Detect which cell encompasses the target text, then output its [x, y] center coordinate. 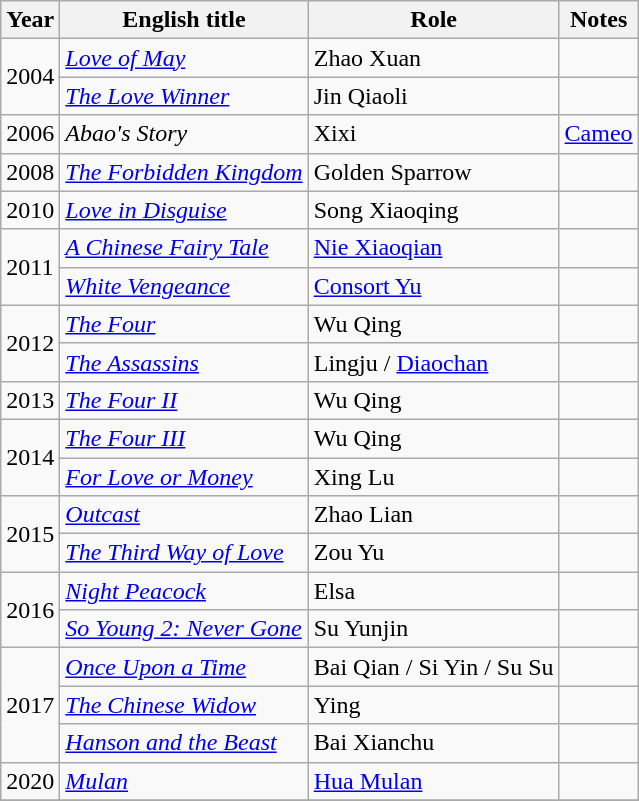
2015 [30, 534]
Abao's Story [184, 134]
Hanson and the Beast [184, 743]
2020 [30, 781]
The Chinese Widow [184, 705]
A Chinese Fairy Tale [184, 248]
The Four [184, 324]
Su Yunjin [434, 629]
2004 [30, 77]
2011 [30, 267]
Outcast [184, 515]
Bai Qian / Si Yin / Su Su [434, 667]
The Assassins [184, 362]
2008 [30, 172]
2010 [30, 210]
Song Xiaoqing [434, 210]
Zhao Xuan [434, 58]
Notes [598, 20]
White Vengeance [184, 286]
Zhao Lian [434, 515]
Role [434, 20]
2017 [30, 705]
Mulan [184, 781]
2014 [30, 457]
Ying [434, 705]
Cameo [598, 134]
2016 [30, 610]
Year [30, 20]
Nie Xiaoqian [434, 248]
Xing Lu [434, 477]
2012 [30, 343]
The Love Winner [184, 96]
Night Peacock [184, 591]
The Four III [184, 438]
Zou Yu [434, 553]
Xixi [434, 134]
English title [184, 20]
2013 [30, 400]
Once Upon a Time [184, 667]
Bai Xianchu [434, 743]
Hua Mulan [434, 781]
2006 [30, 134]
So Young 2: Never Gone [184, 629]
The Four II [184, 400]
For Love or Money [184, 477]
Love in Disguise [184, 210]
Elsa [434, 591]
The Forbidden Kingdom [184, 172]
Jin Qiaoli [434, 96]
Lingju / Diaochan [434, 362]
Consort Yu [434, 286]
The Third Way of Love [184, 553]
Love of May [184, 58]
Golden Sparrow [434, 172]
